Pinpoint the cell where the given text exists, returning its [X, Y] midpoint coordinate. 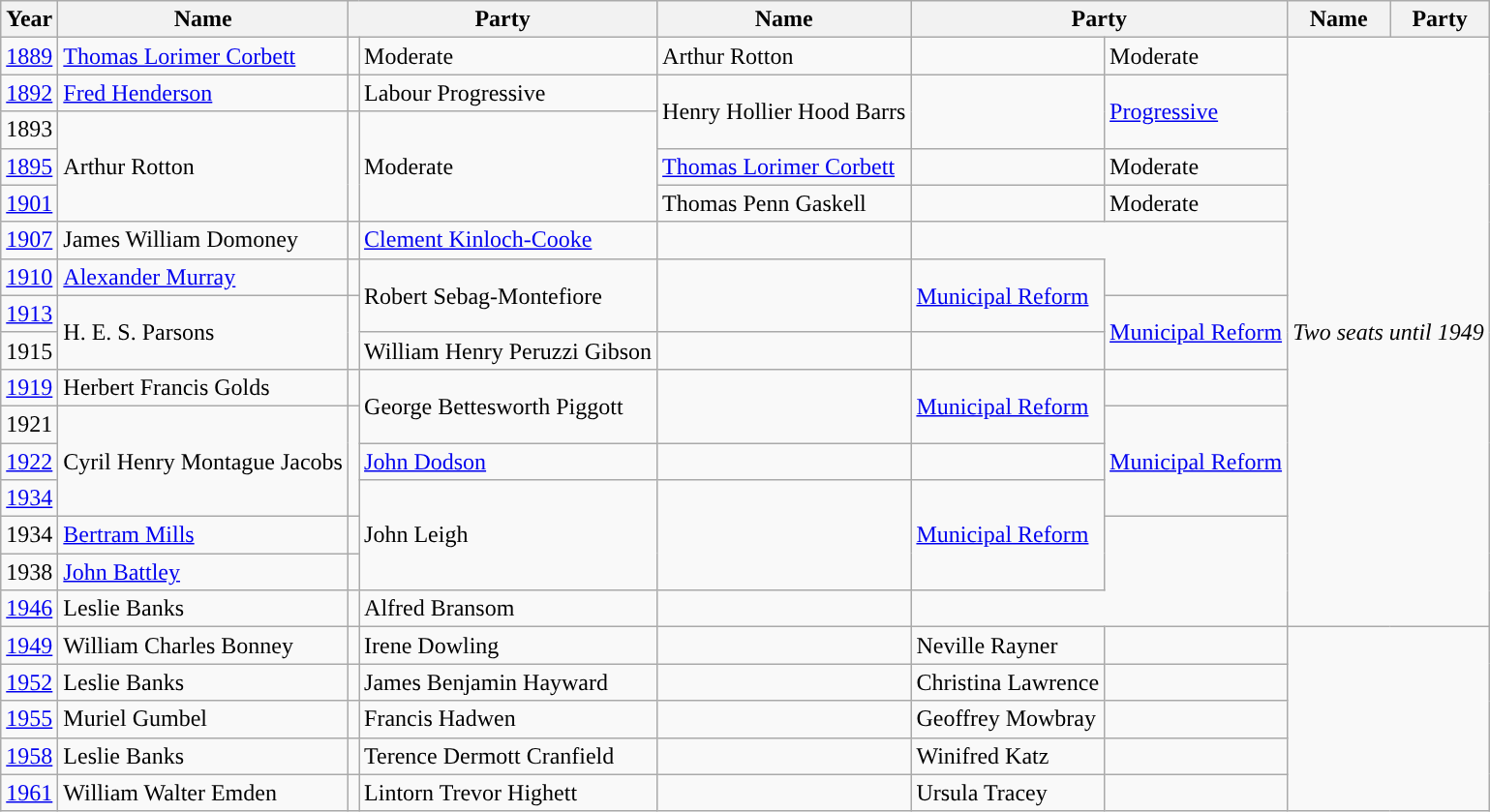
1889 [29, 56]
1938 [29, 572]
Cyril Henry Montague Jacobs [203, 461]
1961 [29, 793]
1949 [29, 646]
1915 [29, 350]
William Charles Bonney [203, 646]
John Dodson [508, 462]
Neville Rayner [1008, 646]
Fred Henderson [203, 93]
1952 [29, 682]
1919 [29, 387]
James William Domoney [203, 240]
William Henry Peruzzi Gibson [508, 350]
Winifred Katz [1008, 756]
1901 [29, 203]
William Walter Emden [203, 793]
Alfred Bransom [508, 609]
1913 [29, 314]
Labour Progressive [508, 93]
Geoffrey Mowbray [1008, 719]
Progressive [1197, 111]
Terence Dermott Cranfield [508, 756]
John Battley [203, 572]
1955 [29, 719]
Henry Hollier Hood Barrs [784, 111]
1907 [29, 240]
Bertram Mills [203, 535]
Robert Sebag-Montefiore [508, 295]
Year [29, 19]
John Leigh [508, 535]
Christina Lawrence [1008, 682]
Irene Dowling [508, 646]
H. E. S. Parsons [203, 332]
1895 [29, 166]
1893 [29, 130]
Two seats until 1949 [1388, 333]
Francis Hadwen [508, 719]
Lintorn Trevor Highett [508, 793]
1910 [29, 277]
1922 [29, 462]
Ursula Tracey [1008, 793]
Clement Kinloch-Cooke [508, 240]
Muriel Gumbel [203, 719]
1892 [29, 93]
Alexander Murray [203, 277]
1958 [29, 756]
George Bettesworth Piggott [508, 406]
1946 [29, 609]
Thomas Penn Gaskell [784, 203]
James Benjamin Hayward [508, 682]
Herbert Francis Golds [203, 387]
1921 [29, 424]
